Output the [x, y] coordinate of the center of the cell containing the given text.  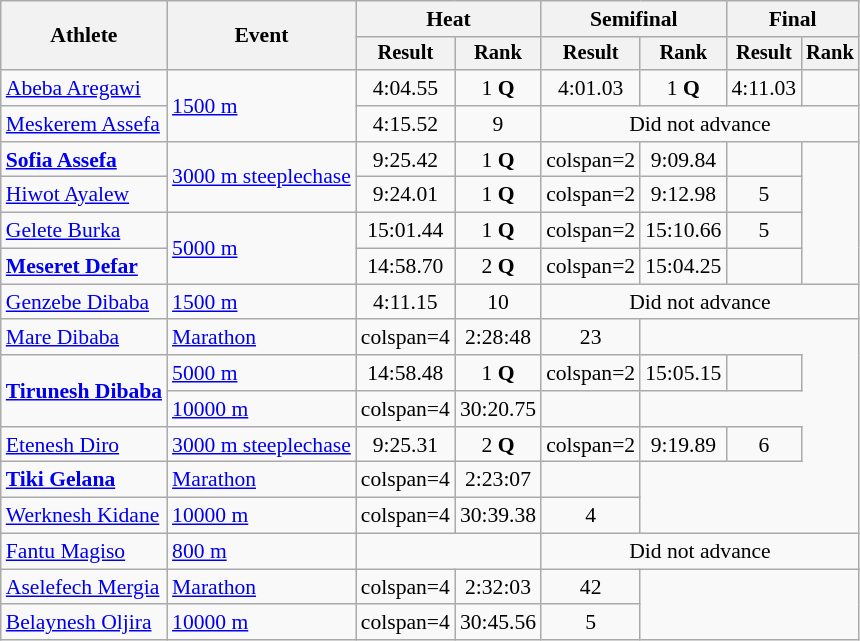
4:04.55 [406, 88]
Event [262, 36]
4:11.03 [764, 88]
Hiwot Ayalew [84, 195]
23 [590, 338]
Athlete [84, 36]
9:24.01 [406, 195]
15:05.15 [683, 373]
Fantu Magiso [84, 552]
4 [590, 516]
Meskerem Assefa [84, 124]
Tiki Gelana [84, 480]
Heat [448, 19]
30:45.56 [498, 623]
4:15.52 [406, 124]
30:20.75 [498, 409]
Abeba Aregawi [84, 88]
Werknesh Kidane [84, 516]
9 [498, 124]
Belaynesh Oljira [84, 623]
14:58.70 [406, 267]
10 [498, 302]
9:19.89 [683, 445]
Tirunesh Dibaba [84, 390]
Semifinal [634, 19]
Genzebe Dibaba [84, 302]
4:01.03 [590, 88]
4:11.15 [406, 302]
Aselefech Mergia [84, 587]
15:04.25 [683, 267]
9:12.98 [683, 195]
2:23:07 [498, 480]
2:32:03 [498, 587]
6 [764, 445]
42 [590, 587]
9:25.42 [406, 160]
9:25.31 [406, 445]
9:09.84 [683, 160]
14:58.48 [406, 373]
Meseret Defar [84, 267]
Final [792, 19]
800 m [262, 552]
15:10.66 [683, 231]
Sofia Assefa [84, 160]
Mare Dibaba [84, 338]
2:28:48 [498, 338]
15:01.44 [406, 231]
Gelete Burka [84, 231]
30:39.38 [498, 516]
Etenesh Diro [84, 445]
